Return [X, Y] of the center of cell containing provided text 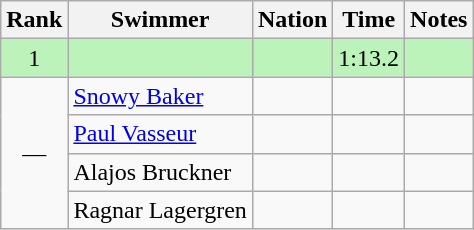
— [34, 153]
Time [369, 20]
1:13.2 [369, 58]
Nation [292, 20]
Snowy Baker [160, 96]
1 [34, 58]
Swimmer [160, 20]
Ragnar Lagergren [160, 210]
Alajos Bruckner [160, 172]
Rank [34, 20]
Paul Vasseur [160, 134]
Notes [439, 20]
